Locate the cell with the specified text and output its (X, Y) center coordinate. 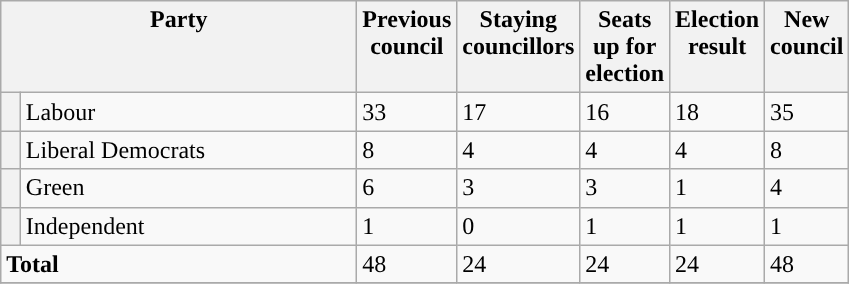
0 (518, 226)
35 (807, 112)
16 (625, 112)
17 (518, 112)
33 (407, 112)
Staying councillors (518, 47)
6 (407, 188)
18 (718, 112)
Party (179, 47)
Previous council (407, 47)
Labour (188, 112)
Liberal Democrats (188, 150)
Election result (718, 47)
New council (807, 47)
Total (179, 264)
Seats up for election (625, 47)
Green (188, 188)
Independent (188, 226)
